From the cell containing the given text, extract its center point as (X, Y) coordinate. 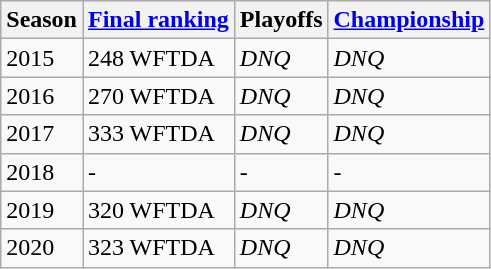
Season (42, 20)
270 WFTDA (158, 96)
2020 (42, 248)
Playoffs (281, 20)
Final ranking (158, 20)
2019 (42, 210)
323 WFTDA (158, 248)
333 WFTDA (158, 134)
248 WFTDA (158, 58)
2018 (42, 172)
320 WFTDA (158, 210)
2017 (42, 134)
2016 (42, 96)
2015 (42, 58)
Championship (409, 20)
